Scan for the cell matching the given text and deliver its (x, y) coordinate at center. 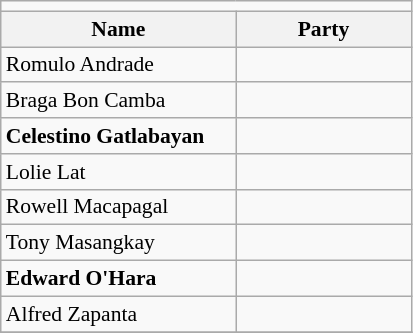
Name (118, 29)
Rowell Macapagal (118, 207)
Celestino Gatlabayan (118, 136)
Romulo Andrade (118, 65)
Braga Bon Camba (118, 101)
Edward O'Hara (118, 279)
Lolie Lat (118, 172)
Tony Masangkay (118, 243)
Alfred Zapanta (118, 314)
Party (324, 29)
